Provide the (x, y) coordinate of the cell's center where the given text is located.  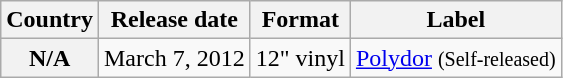
Release date (174, 20)
Country (50, 20)
12" vinyl (300, 58)
N/A (50, 58)
Label (456, 20)
March 7, 2012 (174, 58)
Format (300, 20)
Polydor (Self-released) (456, 58)
